Determine the [X, Y] coordinate at the center of the cell enclosing the given text.  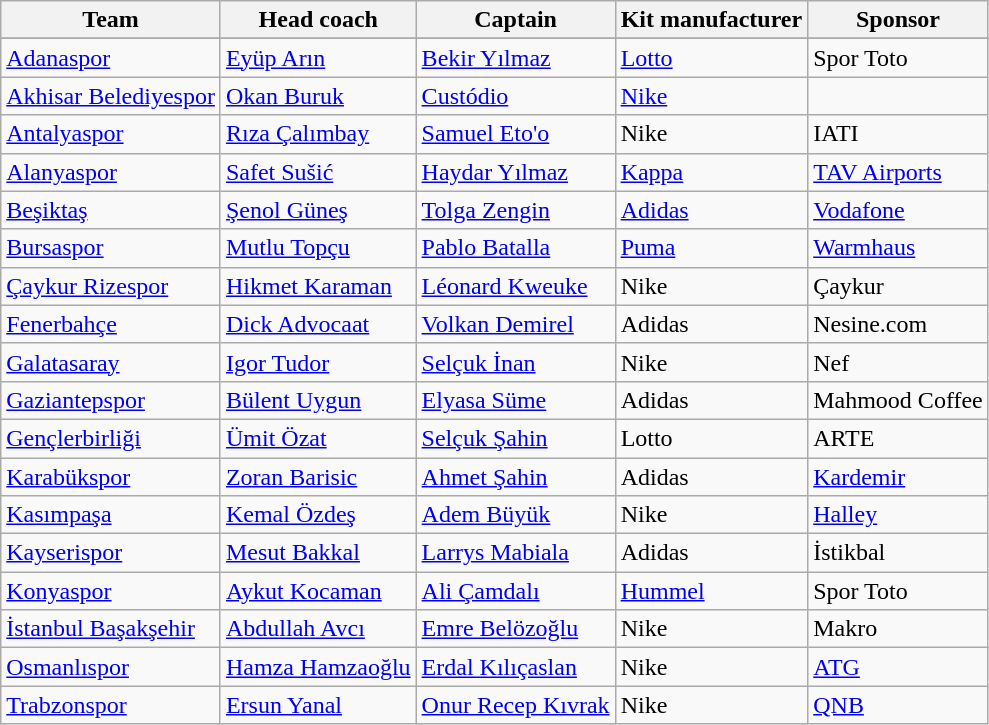
Mutlu Topçu [318, 248]
Ümit Özat [318, 438]
Konyaspor [111, 591]
Rıza Çalımbay [318, 134]
Mesut Bakkal [318, 553]
IATI [898, 134]
Kappa [712, 172]
Antalyaspor [111, 134]
Léonard Kweuke [516, 286]
Custódio [516, 96]
Bursaspor [111, 248]
Bülent Uygun [318, 400]
Ali Çamdalı [516, 591]
Selçuk İnan [516, 362]
Trabzonspor [111, 705]
Okan Buruk [318, 96]
Erdal Kılıçaslan [516, 667]
Ahmet Şahin [516, 477]
İstikbal [898, 553]
Puma [712, 248]
Çaykur Rizespor [111, 286]
Makro [898, 629]
Galatasaray [111, 362]
Abdullah Avcı [318, 629]
Kayserispor [111, 553]
Mahmood Coffee [898, 400]
Dick Advocaat [318, 324]
Ersun Yanal [318, 705]
Kit manufacturer [712, 20]
Adanaspor [111, 58]
Larrys Mabiala [516, 553]
Safet Sušić [318, 172]
Beşiktaş [111, 210]
Nef [898, 362]
Haydar Yılmaz [516, 172]
Fenerbahçe [111, 324]
Onur Recep Kıvrak [516, 705]
Gençlerbirliği [111, 438]
İstanbul Başakşehir [111, 629]
Captain [516, 20]
Bekir Yılmaz [516, 58]
Head coach [318, 20]
Osmanlıspor [111, 667]
Çaykur [898, 286]
Samuel Eto'o [516, 134]
Zoran Barisic [318, 477]
Adem Büyük [516, 515]
Kasımpaşa [111, 515]
Kardemir [898, 477]
Elyasa Süme [516, 400]
Team [111, 20]
Volkan Demirel [516, 324]
Pablo Batalla [516, 248]
Tolga Zengin [516, 210]
Warmhaus [898, 248]
TAV Airports [898, 172]
QNB [898, 705]
Aykut Kocaman [318, 591]
Igor Tudor [318, 362]
Eyüp Arın [318, 58]
Vodafone [898, 210]
Emre Belözoğlu [516, 629]
Hummel [712, 591]
Halley [898, 515]
Hamza Hamzaoğlu [318, 667]
Selçuk Şahin [516, 438]
Şenol Güneş [318, 210]
ARTE [898, 438]
Karabükspor [111, 477]
Hikmet Karaman [318, 286]
ATG [898, 667]
Nesine.com [898, 324]
Akhisar Belediyespor [111, 96]
Kemal Özdeş [318, 515]
Alanyaspor [111, 172]
Gaziantepspor [111, 400]
Sponsor [898, 20]
